From the cell containing the given text, extract its center point as [x, y] coordinate. 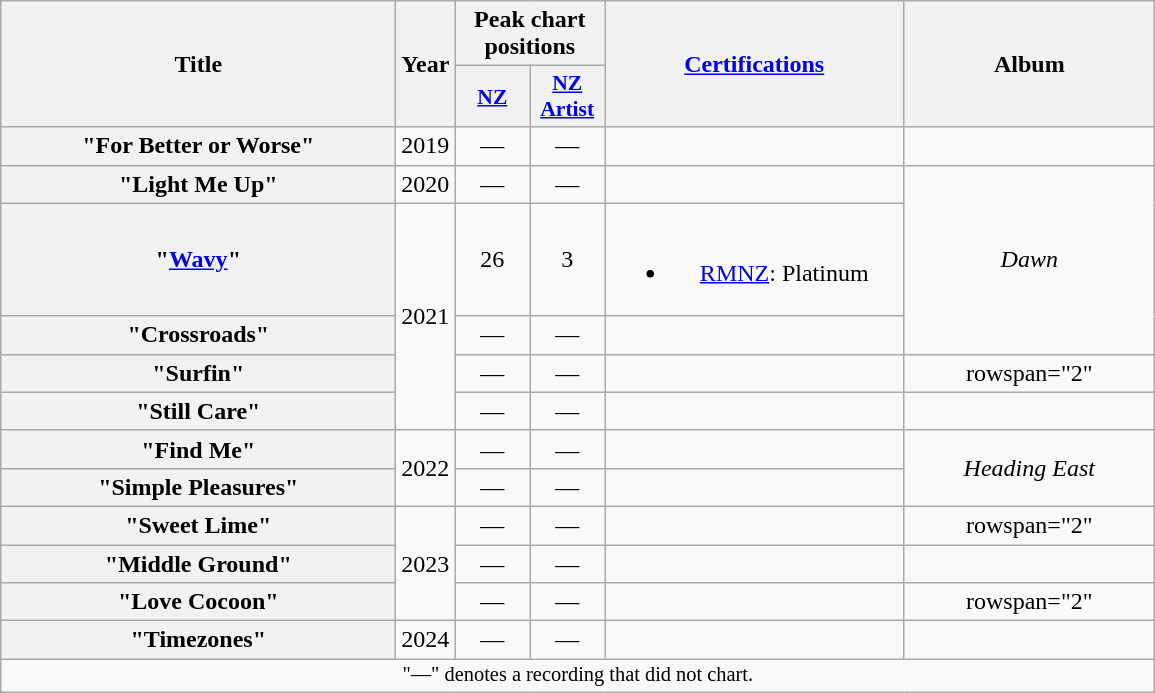
"Middle Ground" [198, 563]
Title [198, 64]
2020 [426, 184]
"Crossroads" [198, 335]
"Love Cocoon" [198, 602]
2024 [426, 640]
"Find Me" [198, 449]
3 [568, 260]
"For Better or Worse" [198, 146]
"Simple Pleasures" [198, 487]
Peak chart positions [530, 34]
Year [426, 64]
2023 [426, 563]
"—" denotes a recording that did not chart. [578, 676]
2021 [426, 316]
Certifications [754, 64]
"Sweet Lime" [198, 525]
2022 [426, 468]
"Timezones" [198, 640]
"Light Me Up" [198, 184]
Dawn [1030, 260]
NZArtist [568, 96]
Album [1030, 64]
26 [492, 260]
RMNZ: Platinum [754, 260]
"Wavy" [198, 260]
NZ [492, 96]
2019 [426, 146]
"Still Care" [198, 411]
Heading East [1030, 468]
"Surfin" [198, 373]
